Extract the (x, y) coordinate from the center of the cell holding the provided text.  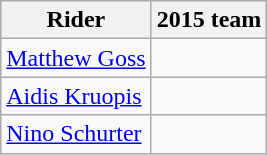
Rider (76, 20)
Aidis Kruopis (76, 96)
2015 team (209, 20)
Nino Schurter (76, 134)
Matthew Goss (76, 58)
